From the cell containing the given text, extract its center point as [X, Y] coordinate. 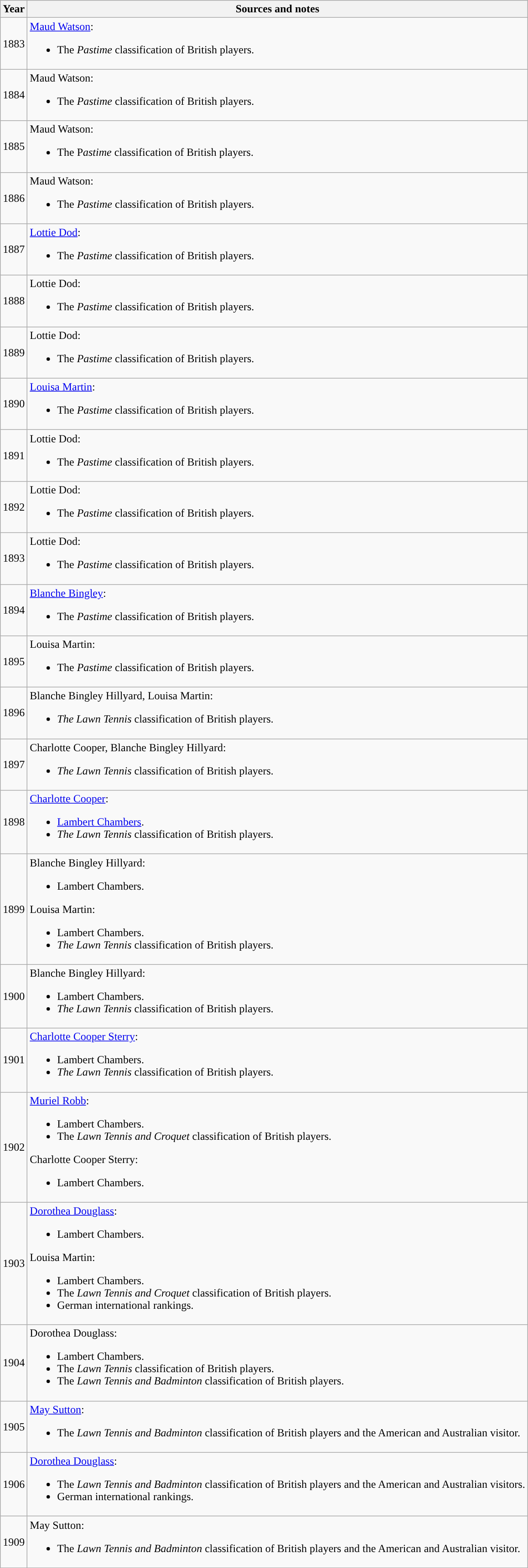
1904 [14, 1363]
1894 [14, 610]
1895 [14, 661]
Blanche Bingley Hillyard, Louisa Martin:The Lawn Tennis classification of British players. [277, 713]
1892 [14, 507]
1906 [14, 1484]
1887 [14, 250]
1903 [14, 1264]
Sources and notes [277, 9]
1899 [14, 909]
1883 [14, 44]
Blanche Bingley Hillyard:Lambert Chambers.Louisa Martin:Lambert Chambers.The Lawn Tennis classification of British players. [277, 909]
1901 [14, 1060]
Dorothea Douglass:Lambert Chambers.The Lawn Tennis classification of British players.The Lawn Tennis and Badminton classification of British players. [277, 1363]
1891 [14, 456]
1909 [14, 1542]
1890 [14, 404]
Blanche Bingley:The Pastime classification of British players. [277, 610]
1884 [14, 95]
1889 [14, 353]
Charlotte Cooper, Blanche Bingley Hillyard:The Lawn Tennis classification of British players. [277, 764]
Charlotte Cooper Sterry:Lambert Chambers.The Lawn Tennis classification of British players. [277, 1060]
1896 [14, 713]
1886 [14, 198]
Year [14, 9]
Charlotte Cooper:Lambert Chambers.The Lawn Tennis classification of British players. [277, 822]
1902 [14, 1147]
Blanche Bingley Hillyard:Lambert Chambers.The Lawn Tennis classification of British players. [277, 996]
1888 [14, 301]
Muriel Robb:Lambert Chambers.The Lawn Tennis and Croquet classification of British players.Charlotte Cooper Sterry:Lambert Chambers. [277, 1147]
1900 [14, 996]
1893 [14, 559]
1905 [14, 1427]
1897 [14, 764]
1885 [14, 147]
1898 [14, 822]
